Capture the cell that displays the provided text and extract its (X, Y) central coordinate. 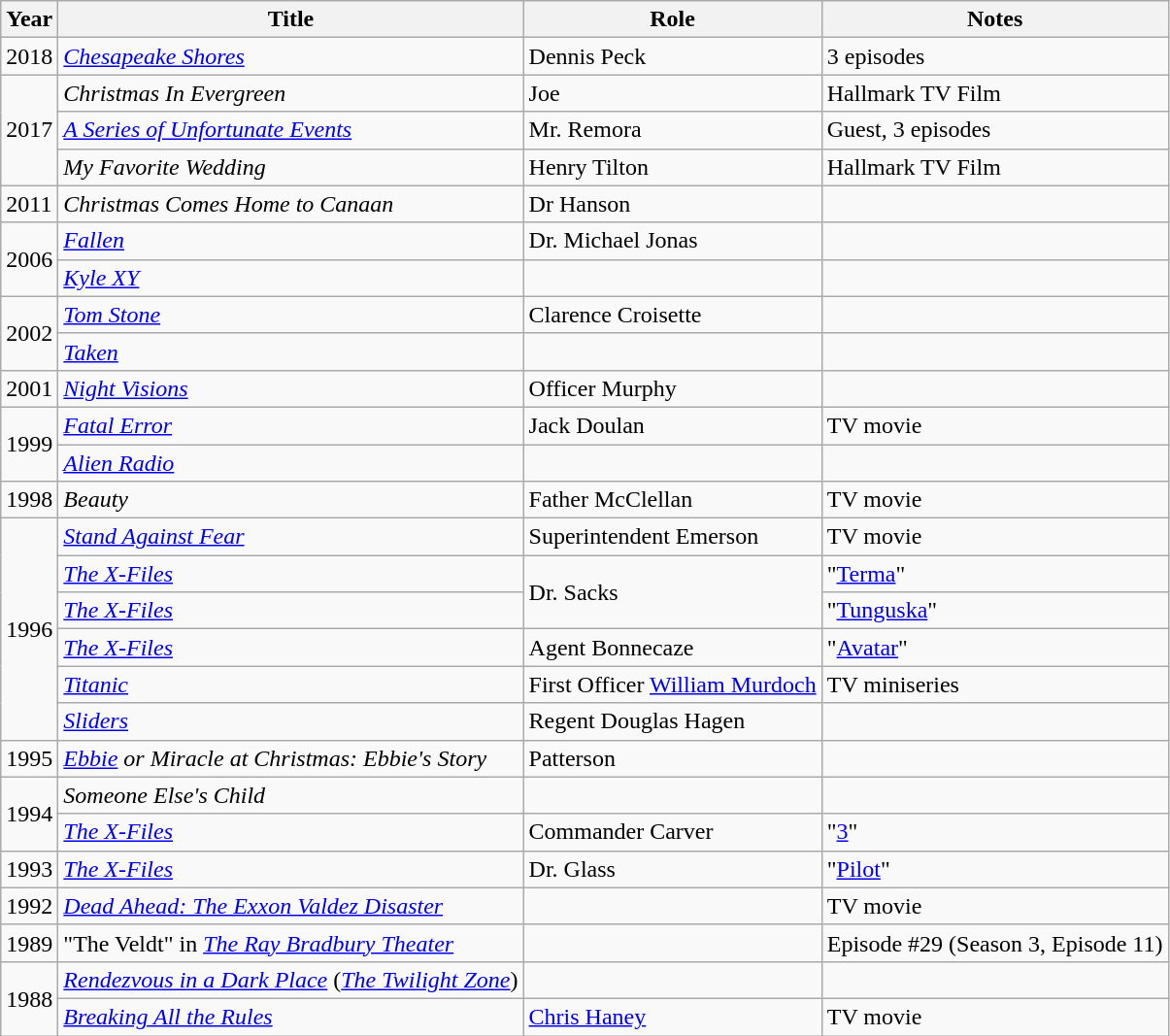
Superintendent Emerson (672, 537)
Jack Doulan (672, 425)
Mr. Remora (672, 130)
Fatal Error (291, 425)
Joe (672, 93)
A Series of Unfortunate Events (291, 130)
1992 (29, 906)
1995 (29, 758)
2001 (29, 388)
Tom Stone (291, 315)
Kyle XY (291, 278)
1993 (29, 869)
Christmas In Evergreen (291, 93)
Notes (994, 19)
2017 (29, 130)
1998 (29, 500)
2011 (29, 204)
Sliders (291, 721)
Titanic (291, 685)
Dr. Sacks (672, 592)
First Officer William Murdoch (672, 685)
Regent Douglas Hagen (672, 721)
1988 (29, 998)
Ebbie or Miracle at Christmas: Ebbie's Story (291, 758)
Title (291, 19)
Commander Carver (672, 832)
TV miniseries (994, 685)
Christmas Comes Home to Canaan (291, 204)
Guest, 3 episodes (994, 130)
Someone Else's Child (291, 795)
"The Veldt" in The Ray Bradbury Theater (291, 943)
Night Visions (291, 388)
Alien Radio (291, 463)
Dr. Michael Jonas (672, 241)
Officer Murphy (672, 388)
Role (672, 19)
2018 (29, 56)
1994 (29, 814)
Clarence Croisette (672, 315)
1989 (29, 943)
Father McClellan (672, 500)
2006 (29, 259)
Breaking All the Rules (291, 1017)
1996 (29, 629)
Year (29, 19)
Stand Against Fear (291, 537)
Chesapeake Shores (291, 56)
Dr. Glass (672, 869)
"3" (994, 832)
Henry Tilton (672, 167)
"Terma" (994, 574)
Patterson (672, 758)
Dead Ahead: The Exxon Valdez Disaster (291, 906)
My Favorite Wedding (291, 167)
Episode #29 (Season 3, Episode 11) (994, 943)
Fallen (291, 241)
Chris Haney (672, 1017)
Dennis Peck (672, 56)
Rendezvous in a Dark Place (The Twilight Zone) (291, 980)
Agent Bonnecaze (672, 648)
3 episodes (994, 56)
Taken (291, 351)
"Tunguska" (994, 611)
"Avatar" (994, 648)
"Pilot" (994, 869)
2002 (29, 333)
1999 (29, 444)
Beauty (291, 500)
Dr Hanson (672, 204)
